Output the (X, Y) coordinate of the center of the cell containing the given text.  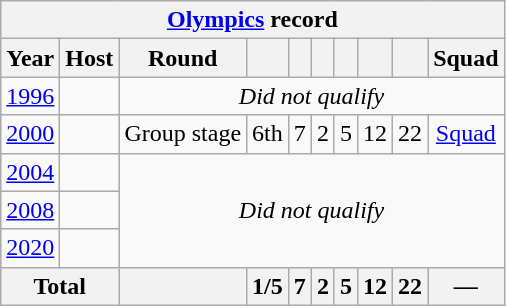
2008 (30, 210)
6th (268, 134)
2020 (30, 248)
Year (30, 58)
2004 (30, 172)
Total (60, 286)
2000 (30, 134)
Round (183, 58)
1996 (30, 96)
Group stage (183, 134)
— (466, 286)
Host (90, 58)
Olympics record (252, 20)
1/5 (268, 286)
